Return (x, y) of the center of cell containing provided text 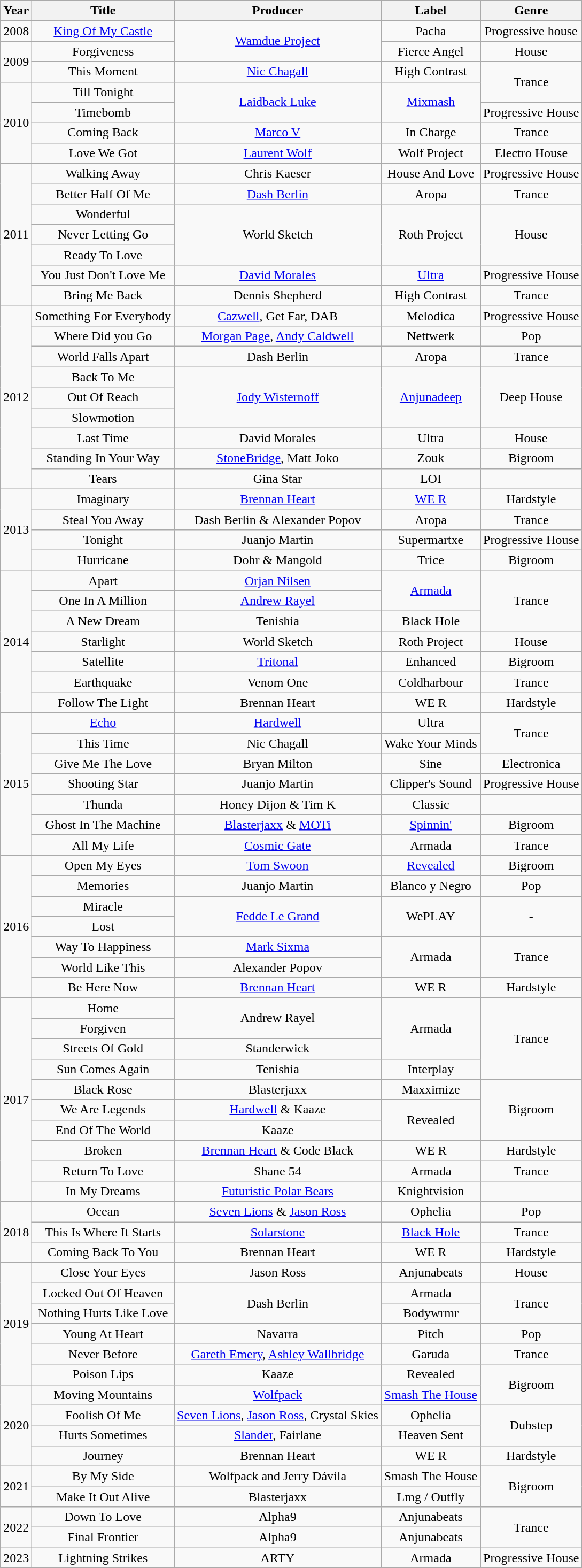
In My Dreams (103, 1191)
Cazwell, Get Far, DAB (278, 316)
Close Your Eyes (103, 1273)
Lightning Strikes (103, 1558)
Clipper's Sound (431, 784)
LOI (431, 479)
Return To Love (103, 1171)
Poison Lips (103, 1374)
Year (16, 11)
Be Here Now (103, 988)
Interplay (431, 1069)
Wolfpack and Jerry Dávila (278, 1476)
Way To Happiness (103, 947)
Knightvision (431, 1191)
2015 (16, 784)
Ocean (103, 1211)
Never Before (103, 1354)
Blanco y Negro (431, 886)
Streets Of Gold (103, 1049)
Earthquake (103, 682)
Open My Eyes (103, 865)
Imaginary (103, 499)
Final Frontier (103, 1537)
Marco V (278, 133)
Hardwell & Kaaze (278, 1110)
Cosmic Gate (278, 845)
Title (103, 11)
Timebomb (103, 112)
Alexander Popov (278, 967)
You Just Don't Love Me (103, 275)
Jason Ross (278, 1273)
Slander, Fairlane (278, 1435)
Starlight (103, 642)
2017 (16, 1100)
StoneBridge, Matt Joko (278, 458)
Orjan Nilsen (278, 580)
Anjunadeep (431, 397)
Genre (531, 11)
Echo (103, 723)
Tritonal (278, 662)
Bryan Milton (278, 764)
Last Time (103, 438)
Sun Comes Again (103, 1069)
Hurts Sometimes (103, 1435)
Young At Heart (103, 1334)
Progressive house (531, 31)
Steal You Away (103, 519)
Broken (103, 1150)
World Like This (103, 967)
Dohr & Mangold (278, 560)
King Of My Castle (103, 31)
In Charge (431, 133)
Bring Me Back (103, 296)
Wamdue Project (278, 41)
Standing In Your Way (103, 458)
2009 (16, 62)
2021 (16, 1486)
Miracle (103, 906)
House And Love (431, 173)
Wolf Project (431, 153)
- (531, 917)
Coming Back To You (103, 1252)
Shane 54 (278, 1171)
One In A Million (103, 601)
Follow The Light (103, 703)
Standerwick (278, 1049)
Dubstep (531, 1425)
Solarstone (278, 1232)
Supermartxe (431, 540)
Forgiven (103, 1028)
Journey (103, 1456)
Down To Love (103, 1517)
Garuda (431, 1354)
Fedde Le Grand (278, 917)
Foolish Of Me (103, 1415)
Seven Lions & Jason Ross (278, 1211)
ARTY (278, 1558)
Label (431, 11)
Forgiveness (103, 51)
WePLAY (431, 917)
Something For Everybody (103, 316)
Seven Lions, Jason Ross, Crystal Skies (278, 1415)
Futuristic Polar Bears (278, 1191)
2008 (16, 31)
Slowmotion (103, 418)
Nettwerk (431, 336)
Chris Kaeser (278, 173)
Heaven Sent (431, 1435)
Pacha (431, 31)
Never Letting Go (103, 234)
2023 (16, 1558)
Moving Mountains (103, 1395)
This Time (103, 743)
Classic (431, 804)
Producer (278, 11)
Better Half Of Me (103, 194)
Navarra (278, 1334)
2011 (16, 234)
Black Rose (103, 1089)
2016 (16, 926)
2022 (16, 1527)
Tears (103, 479)
2010 (16, 122)
Tonight (103, 540)
Where Did you Go (103, 336)
Ready To Love (103, 255)
A New Dream (103, 621)
Make It Out Alive (103, 1496)
Maxximize (431, 1089)
Home (103, 1008)
2019 (16, 1324)
Hurricane (103, 560)
We Are Legends (103, 1110)
Lost (103, 927)
Back To Me (103, 377)
Walking Away (103, 173)
Venom One (278, 682)
Locked Out Of Heaven (103, 1293)
2013 (16, 529)
Laidback Luke (278, 102)
World Falls Apart (103, 357)
Melodica (431, 316)
2018 (16, 1232)
Morgan Page, Andy Caldwell (278, 336)
Mark Sixma (278, 947)
Coldharbour (431, 682)
All My Life (103, 845)
Deep House (531, 397)
Trice (431, 560)
Enhanced (431, 662)
End Of The World (103, 1130)
Satellite (103, 662)
2012 (16, 398)
Electro House (531, 153)
Sine (431, 764)
Hardwell (278, 723)
Wake Your Minds (431, 743)
2020 (16, 1425)
Thunda (103, 804)
Brennan Heart & Code Black (278, 1150)
Out Of Reach (103, 397)
Mixmash (431, 102)
Jody Wisternoff (278, 397)
Gina Star (278, 479)
Give Me The Love (103, 764)
Lmg / Outfly (431, 1496)
Dash Berlin & Alexander Popov (278, 519)
Nothing Hurts Like Love (103, 1313)
Wonderful (103, 214)
Coming Back (103, 133)
Zouk (431, 458)
2014 (16, 641)
Laurent Wolf (278, 153)
Tom Swoon (278, 865)
Fierce Angel (431, 51)
This Moment (103, 72)
Memories (103, 886)
Electronica (531, 764)
Pitch (431, 1334)
This Is Where It Starts (103, 1232)
Apart (103, 580)
Blasterjaxx & MOTi (278, 825)
Gareth Emery, Ashley Wallbridge (278, 1354)
Love We Got (103, 153)
Dennis Shepherd (278, 296)
Bodywrmr (431, 1313)
By My Side (103, 1476)
Shooting Star (103, 784)
Till Tonight (103, 92)
Ghost In The Machine (103, 825)
Wolfpack (278, 1395)
Honey Dijon & Tim K (278, 804)
Spinnin' (431, 825)
